Provide the (x, y) coordinate of the cell's center where the given text is located.  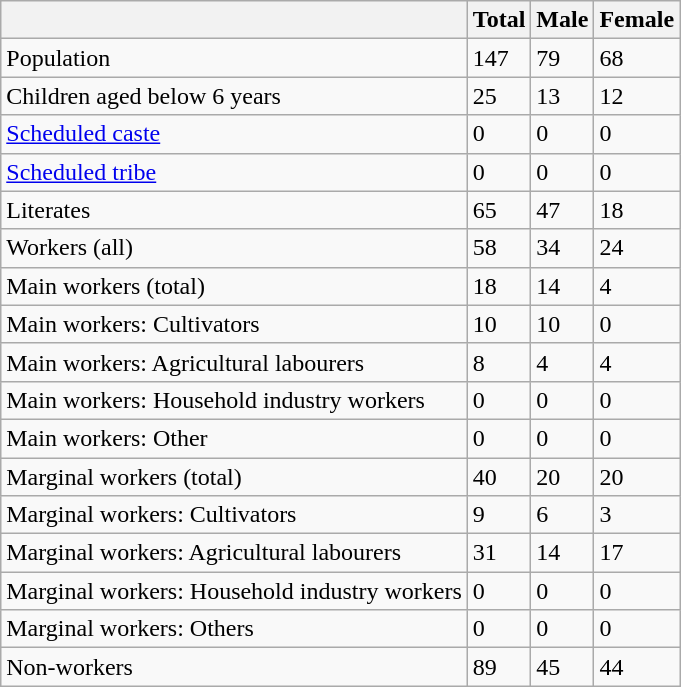
Marginal workers: Agricultural labourers (234, 553)
Literates (234, 210)
Main workers: Cultivators (234, 324)
Main workers: Other (234, 438)
47 (562, 210)
13 (562, 96)
24 (637, 248)
12 (637, 96)
147 (499, 58)
Total (499, 20)
68 (637, 58)
17 (637, 553)
65 (499, 210)
Male (562, 20)
31 (499, 553)
Scheduled tribe (234, 172)
9 (499, 515)
Marginal workers: Household industry workers (234, 591)
Non-workers (234, 667)
45 (562, 667)
Marginal workers: Cultivators (234, 515)
Main workers: Agricultural labourers (234, 362)
Marginal workers (total) (234, 477)
Children aged below 6 years (234, 96)
79 (562, 58)
Population (234, 58)
3 (637, 515)
44 (637, 667)
40 (499, 477)
Scheduled caste (234, 134)
Workers (all) (234, 248)
Female (637, 20)
Main workers: Household industry workers (234, 400)
Main workers (total) (234, 286)
Marginal workers: Others (234, 629)
34 (562, 248)
25 (499, 96)
8 (499, 362)
89 (499, 667)
58 (499, 248)
6 (562, 515)
